Provide the (X, Y) coordinate of the cell's center where the given text is located.  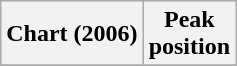
Chart (2006) (72, 34)
Peakposition (189, 34)
